Determine the [X, Y] coordinate at the center of the cell enclosing the given text.  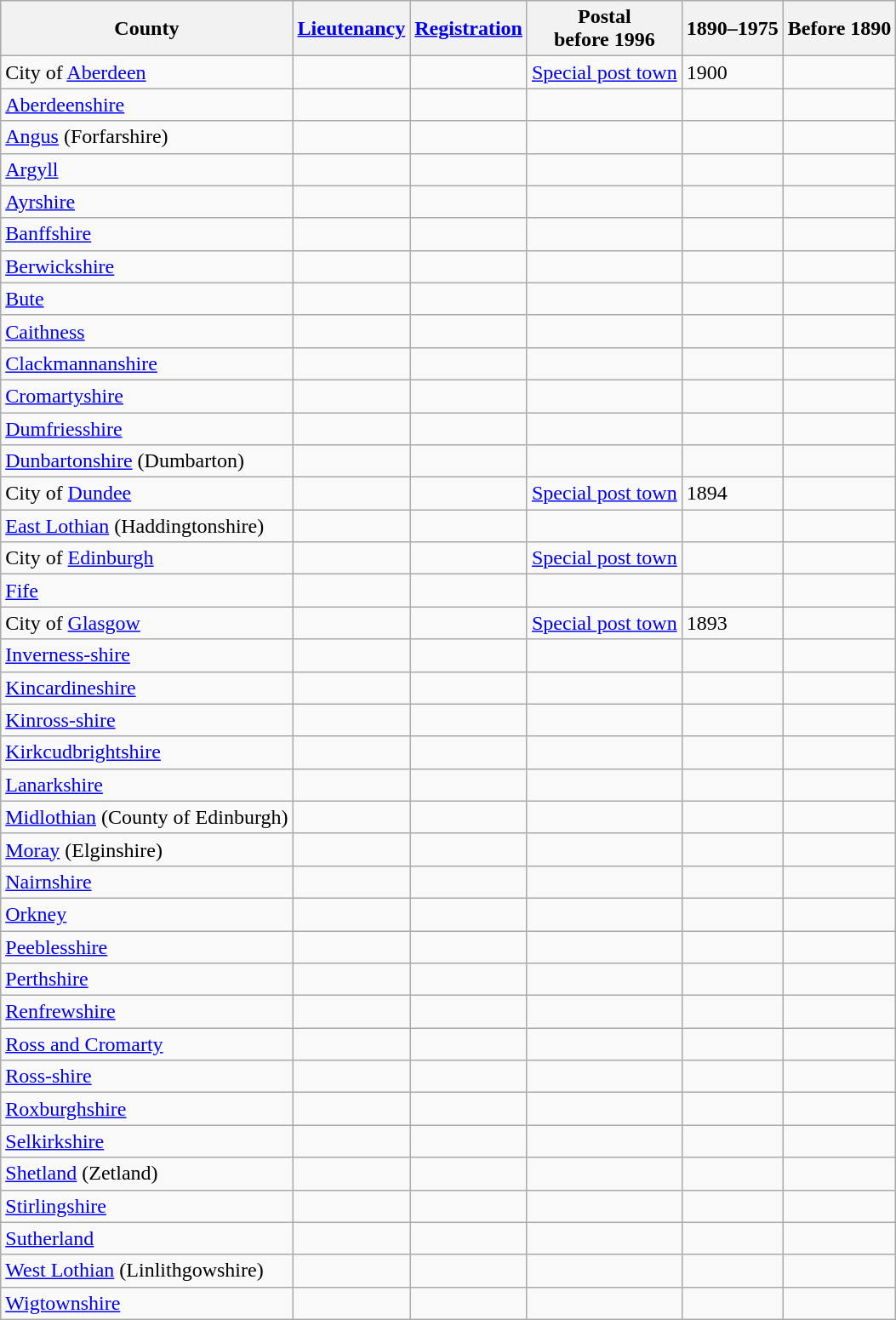
Angus (Forfarshire) [146, 137]
Midlothian (County of Edinburgh) [146, 817]
Stirlingshire [146, 1206]
Fife [146, 591]
City of Edinburgh [146, 558]
Dunbartonshire (Dumbarton) [146, 461]
Postalbefore 1996 [604, 29]
City of Glasgow [146, 623]
Clackmannanshire [146, 363]
Caithness [146, 331]
Nairnshire [146, 882]
Inverness-shire [146, 655]
County [146, 29]
Wigtownshire [146, 1303]
Ayrshire [146, 202]
Berwickshire [146, 266]
Renfrewshire [146, 1012]
Shetland (Zetland) [146, 1174]
Kinross-shire [146, 720]
Lanarkshire [146, 785]
Aberdeenshire [146, 105]
Peeblesshire [146, 947]
City of Aberdeen [146, 72]
Lieutenancy [351, 29]
Orkney [146, 914]
Ross and Cromarty [146, 1044]
City of Dundee [146, 494]
1890–1975 [732, 29]
Dumfriesshire [146, 428]
Registration [469, 29]
Perthshire [146, 980]
1894 [732, 494]
East Lothian (Haddingtonshire) [146, 526]
West Lothian (Linlithgowshire) [146, 1271]
Sutherland [146, 1238]
Before 1890 [839, 29]
1900 [732, 72]
1893 [732, 623]
Bute [146, 299]
Cromartyshire [146, 396]
Selkirkshire [146, 1141]
Moray (Elginshire) [146, 849]
Kincardineshire [146, 688]
Roxburghshire [146, 1109]
Argyll [146, 169]
Banffshire [146, 234]
Ross-shire [146, 1077]
Kirkcudbrightshire [146, 752]
